Search for the cell housing the specified text and yield its (X, Y) center coordinate. 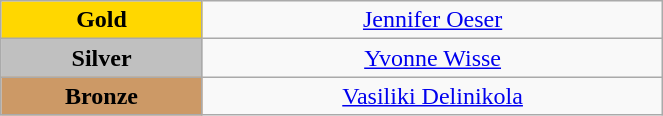
Gold (102, 20)
Jennifer Oeser (432, 20)
Yvonne Wisse (432, 58)
Vasiliki Delinikola (432, 96)
Bronze (102, 96)
Silver (102, 58)
